Pinpoint the cell where the given text exists, returning its [X, Y] midpoint coordinate. 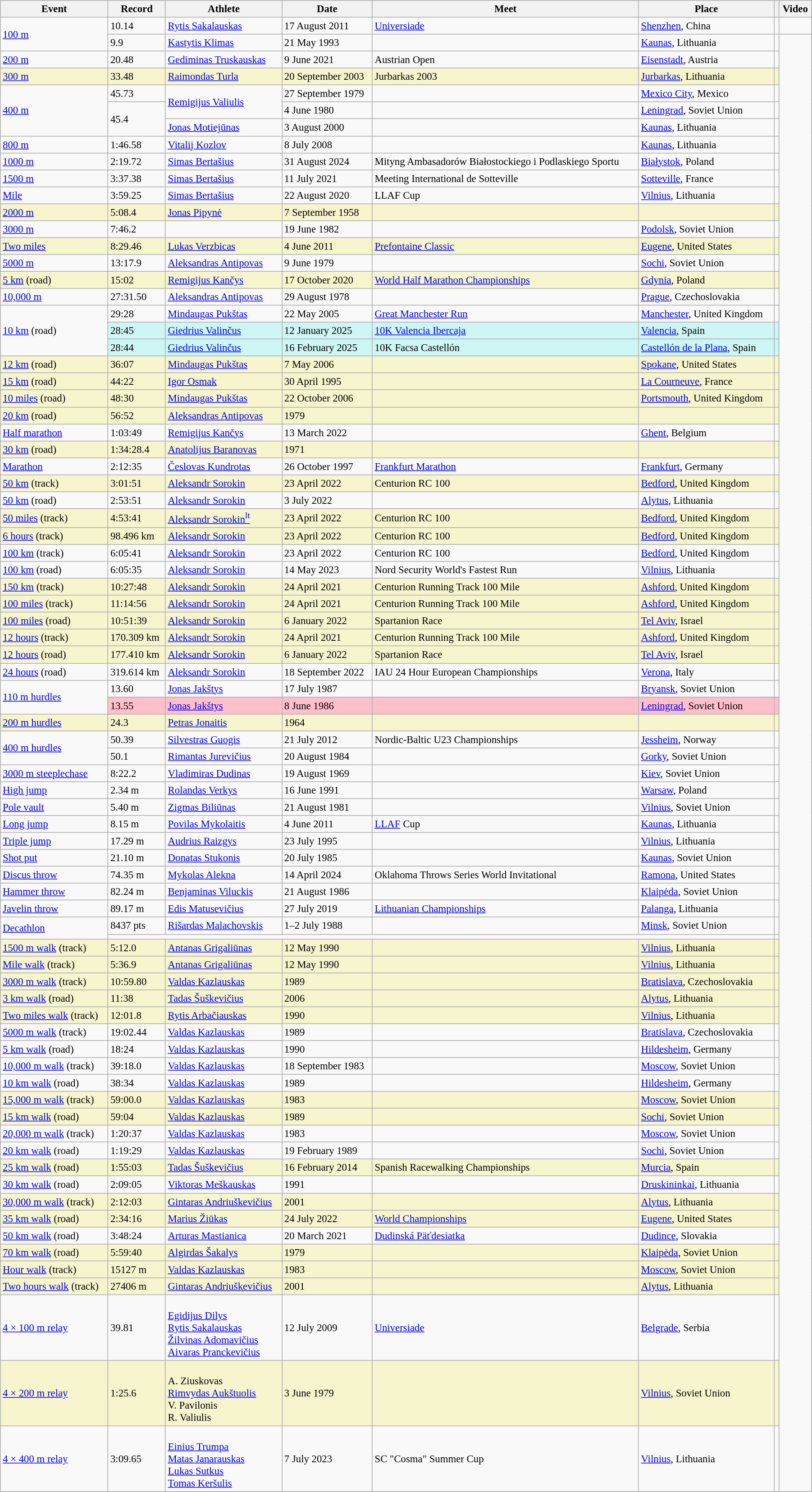
Rišardas Malachovskis [224, 926]
17 July 1987 [327, 689]
High jump [54, 790]
27406 m [137, 1287]
27:31.50 [137, 297]
Video [795, 9]
Gediminas Truskauskas [224, 60]
A. ZiuskovasRimvydas AukštuolisV. PavilonisR. Valiulis [224, 1393]
15127 m [137, 1269]
4 × 400 m relay [54, 1459]
Oklahoma Throws Series World Invitational [506, 875]
Viktoras Meškauskas [224, 1185]
1991 [327, 1185]
Mexico City, Mexico [706, 94]
Two hours walk (track) [54, 1287]
8437 pts [137, 926]
17 October 2020 [327, 280]
5:36.9 [137, 964]
28:44 [137, 348]
3:09.65 [137, 1459]
2006 [327, 999]
50 km (road) [54, 500]
12 km (road) [54, 365]
1:20:37 [137, 1134]
4 × 200 m relay [54, 1393]
Anatolijus Baranovas [224, 449]
12 hours (road) [54, 655]
300 m [54, 77]
Raimondas Turla [224, 77]
36:07 [137, 365]
Valencia, Spain [706, 331]
Arturas Mastianica [224, 1236]
22 May 2005 [327, 314]
1:19:29 [137, 1151]
Pole vault [54, 807]
Podolsk, Soviet Union [706, 229]
Frankfurt, Germany [706, 466]
10K Facsa Castellón [506, 348]
14 May 2023 [327, 570]
45.73 [137, 94]
8.15 m [137, 824]
Jessheim, Norway [706, 739]
10 km walk (road) [54, 1083]
44:22 [137, 382]
Kaunas, Soviet Union [706, 858]
World Championships [506, 1218]
5:59:40 [137, 1252]
20 September 2003 [327, 77]
Gorky, Soviet Union [706, 757]
39:18.0 [137, 1066]
16 February 2014 [327, 1168]
3000 m walk (track) [54, 981]
Algirdas Šakalys [224, 1252]
Rytis Sakalauskas [224, 26]
7 July 2023 [327, 1459]
15:02 [137, 280]
Hour walk (track) [54, 1269]
3:37.38 [137, 178]
Egidijus DilysRytis SakalauskasŽilvinas AdomavičiusAivaras Pranckevičius [224, 1328]
Marius Žiūkas [224, 1218]
1500 m walk (track) [54, 948]
10 miles (road) [54, 399]
82.24 m [137, 892]
17.29 m [137, 841]
1:34:28.4 [137, 449]
17 August 2011 [327, 26]
8 June 1986 [327, 706]
30 km (road) [54, 449]
Jurbarkas 2003 [506, 77]
98.496 km [137, 536]
2:53:51 [137, 500]
Einius TrumpaMatas JanarauskasLukas SutkusTomas Keršulis [224, 1459]
1–2 July 1988 [327, 926]
Triple jump [54, 841]
Mile [54, 195]
10.14 [137, 26]
3000 m [54, 229]
33.48 [137, 77]
23 July 1995 [327, 841]
319.614 km [137, 672]
8:29.46 [137, 246]
31 August 2024 [327, 161]
12 hours (track) [54, 638]
13:17.9 [137, 263]
8:22.2 [137, 773]
19 February 1989 [327, 1151]
11:38 [137, 999]
400 m [54, 111]
Jonas Pipynė [224, 212]
Donatas Stukonis [224, 858]
70 km walk (road) [54, 1252]
59:04 [137, 1117]
16 February 2025 [327, 348]
27 September 1979 [327, 94]
30,000 m walk (track) [54, 1202]
Lithuanian Championships [506, 909]
Audrius Raizgys [224, 841]
30 km walk (road) [54, 1185]
3 July 2022 [327, 500]
10:51:39 [137, 621]
Half marathon [54, 433]
3 August 2000 [327, 128]
26 October 1997 [327, 466]
10,000 m [54, 297]
21 May 1993 [327, 43]
1500 m [54, 178]
5000 m walk (track) [54, 1032]
Prague, Czechoslovakia [706, 297]
13.55 [137, 706]
2:19.72 [137, 161]
150 km (track) [54, 587]
15 km (road) [54, 382]
19 June 1982 [327, 229]
59:00.0 [137, 1100]
SC "Cosma" Summer Cup [506, 1459]
7:46.2 [137, 229]
Long jump [54, 824]
21 August 1986 [327, 892]
12 July 2009 [327, 1328]
45.4 [137, 119]
4 × 100 m relay [54, 1328]
30 April 1995 [327, 382]
20 km (road) [54, 415]
20 August 1984 [327, 757]
Mityng Ambasadorów Białostockiego i Podlaskiego Sportu [506, 161]
Marathon [54, 466]
9 June 2021 [327, 60]
Rimantas Jurevičius [224, 757]
Benjaminas Viluckis [224, 892]
1964 [327, 722]
Austrian Open [506, 60]
Vitalij Kozlov [224, 145]
3:59.25 [137, 195]
50.1 [137, 757]
20 July 1985 [327, 858]
Nord Security World's Fastest Run [506, 570]
Dudince, Slovakia [706, 1236]
28:45 [137, 331]
1:46.58 [137, 145]
19:02.44 [137, 1032]
Minsk, Soviet Union [706, 926]
11 July 2021 [327, 178]
1:55:03 [137, 1168]
Česlovas Kundrotas [224, 466]
Rolandas Verkys [224, 790]
Great Manchester Run [506, 314]
Meet [506, 9]
2.34 m [137, 790]
Prefontaine Classic [506, 246]
50 km walk (road) [54, 1236]
24 July 2022 [327, 1218]
Petras Jonaitis [224, 722]
13 March 2022 [327, 433]
20.48 [137, 60]
170.309 km [137, 638]
Event [54, 9]
Rytis Arbačiauskas [224, 1015]
Verona, Italy [706, 672]
200 m [54, 60]
Jonas Motiejūnas [224, 128]
11:14:56 [137, 604]
39.81 [137, 1328]
Ghent, Belgium [706, 433]
21 July 2012 [327, 739]
27 July 2019 [327, 909]
5000 m [54, 263]
29 August 1978 [327, 297]
24 hours (road) [54, 672]
89.17 m [137, 909]
3000 m steeplechase [54, 773]
15 km walk (road) [54, 1117]
20 March 2021 [327, 1236]
Palanga, Lithuania [706, 909]
1971 [327, 449]
10K Valencia Ibercaja [506, 331]
9.9 [137, 43]
Two miles [54, 246]
Shenzhen, China [706, 26]
Silvestras Guogis [224, 739]
Jurbarkas, Lithuania [706, 77]
Povilas Mykolaitis [224, 824]
10:27:48 [137, 587]
3 km walk (road) [54, 999]
21 August 1981 [327, 807]
16 June 1991 [327, 790]
Igor Osmak [224, 382]
Spokane, United States [706, 365]
100 km (track) [54, 553]
Kastytis Klimas [224, 43]
3:48:24 [137, 1236]
1000 m [54, 161]
13.60 [137, 689]
Vladimiras Dudinas [224, 773]
24.3 [137, 722]
Manchester, United Kingdom [706, 314]
Warsaw, Poland [706, 790]
Two miles walk (track) [54, 1015]
5:12.0 [137, 948]
Shot put [54, 858]
7 May 2006 [327, 365]
Javelin throw [54, 909]
22 August 2020 [327, 195]
World Half Marathon Championships [506, 280]
Lukas Verzbicas [224, 246]
Record [137, 9]
Zigmas Biliūnas [224, 807]
Mile walk (track) [54, 964]
La Courneuve, France [706, 382]
2:12:35 [137, 466]
Aleksandr Sorokinlt [224, 518]
1:03:49 [137, 433]
6:05:35 [137, 570]
Gdynia, Poland [706, 280]
Sotteville, France [706, 178]
7 September 1958 [327, 212]
10,000 m walk (track) [54, 1066]
35 km walk (road) [54, 1218]
48:30 [137, 399]
29:28 [137, 314]
50 km (track) [54, 484]
Spanish Racewalking Championships [506, 1168]
18:24 [137, 1049]
Athlete [224, 9]
4 June 1980 [327, 110]
10:59.80 [137, 981]
Dudinská Päťdesiatka [506, 1236]
20,000 m walk (track) [54, 1134]
5 km (road) [54, 280]
Edis Matusevičius [224, 909]
200 m hurdles [54, 722]
Decathlon [54, 928]
Murcia, Spain [706, 1168]
100 miles (road) [54, 621]
IAU 24 Hour European Championships [506, 672]
14 April 2024 [327, 875]
Frankfurt Marathon [506, 466]
8 July 2008 [327, 145]
110 m hurdles [54, 697]
Portsmouth, United Kingdom [706, 399]
6 hours (track) [54, 536]
3 June 1979 [327, 1393]
20 km walk (road) [54, 1151]
2:09:05 [137, 1185]
Belgrade, Serbia [706, 1328]
10 km (road) [54, 331]
5 km walk (road) [54, 1049]
Date [327, 9]
100 km (road) [54, 570]
12:01.8 [137, 1015]
4:53:41 [137, 518]
Meeting International de Sotteville [506, 178]
Białystok, Poland [706, 161]
5:08.4 [137, 212]
15,000 m walk (track) [54, 1100]
Eisenstadt, Austria [706, 60]
9 June 1979 [327, 263]
400 m hurdles [54, 748]
Mykolas Alekna [224, 875]
Nordic-Baltic U23 Championships [506, 739]
1:25.6 [137, 1393]
6:05:41 [137, 553]
2000 m [54, 212]
25 km walk (road) [54, 1168]
100 miles (track) [54, 604]
Bryansk, Soviet Union [706, 689]
56:52 [137, 415]
50.39 [137, 739]
22 October 2006 [327, 399]
12 January 2025 [327, 331]
19 August 1969 [327, 773]
Kiev, Soviet Union [706, 773]
Remigijus Valiulis [224, 102]
2:34:16 [137, 1218]
177.410 km [137, 655]
38:34 [137, 1083]
Place [706, 9]
800 m [54, 145]
Druskininkai, Lithuania [706, 1185]
18 September 1983 [327, 1066]
50 miles (track) [54, 518]
2:12:03 [137, 1202]
Castellón de la Plana, Spain [706, 348]
Ramona, United States [706, 875]
5.40 m [137, 807]
Discus throw [54, 875]
74.35 m [137, 875]
Hammer throw [54, 892]
21.10 m [137, 858]
3:01:51 [137, 484]
100 m [54, 34]
18 September 2022 [327, 672]
